Return the (x, y) coordinate for the center point of the cell that contains the specified text.  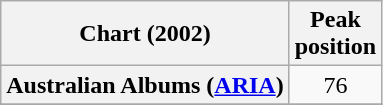
Peak position (335, 34)
76 (335, 85)
Australian Albums (ARIA) (145, 85)
Chart (2002) (145, 34)
